For the text-containing cell, return its midpoint in [x, y] coordinate format. 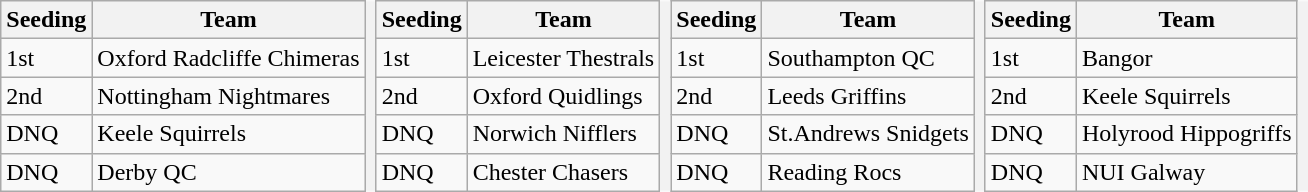
Derby QC [228, 172]
Southampton QC [868, 58]
Nottingham Nightmares [228, 96]
Leeds Griffins [868, 96]
Chester Chasers [564, 172]
Norwich Nifflers [564, 134]
NUI Galway [1186, 172]
Bangor [1186, 58]
Reading Rocs [868, 172]
Oxford Quidlings [564, 96]
Holyrood Hippogriffs [1186, 134]
Oxford Radcliffe Chimeras [228, 58]
Leicester Thestrals [564, 58]
St.Andrews Snidgets [868, 134]
